Search for the cell housing the specified text and yield its (X, Y) center coordinate. 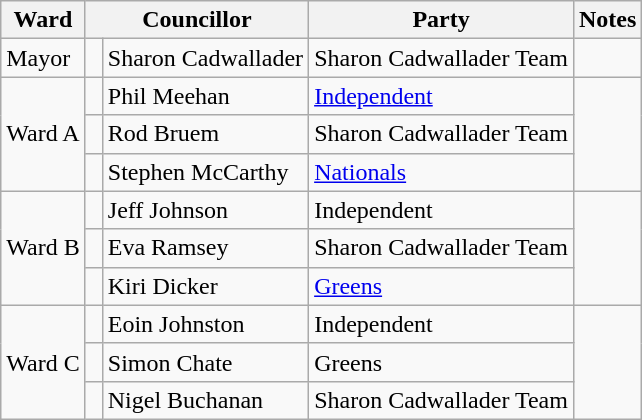
Councillor (196, 20)
Sharon Cadwallader (205, 58)
Nigel Buchanan (205, 400)
Notes (607, 20)
Kiri Dicker (205, 286)
Eva Ramsey (205, 248)
Jeff Johnson (205, 210)
Ward B (43, 248)
Nationals (442, 172)
Ward C (43, 362)
Party (442, 20)
Ward (43, 20)
Mayor (43, 58)
Rod Bruem (205, 134)
Phil Meehan (205, 96)
Ward A (43, 134)
Eoin Johnston (205, 324)
Stephen McCarthy (205, 172)
Simon Chate (205, 362)
